Scan for the cell matching the given text and deliver its (x, y) coordinate at center. 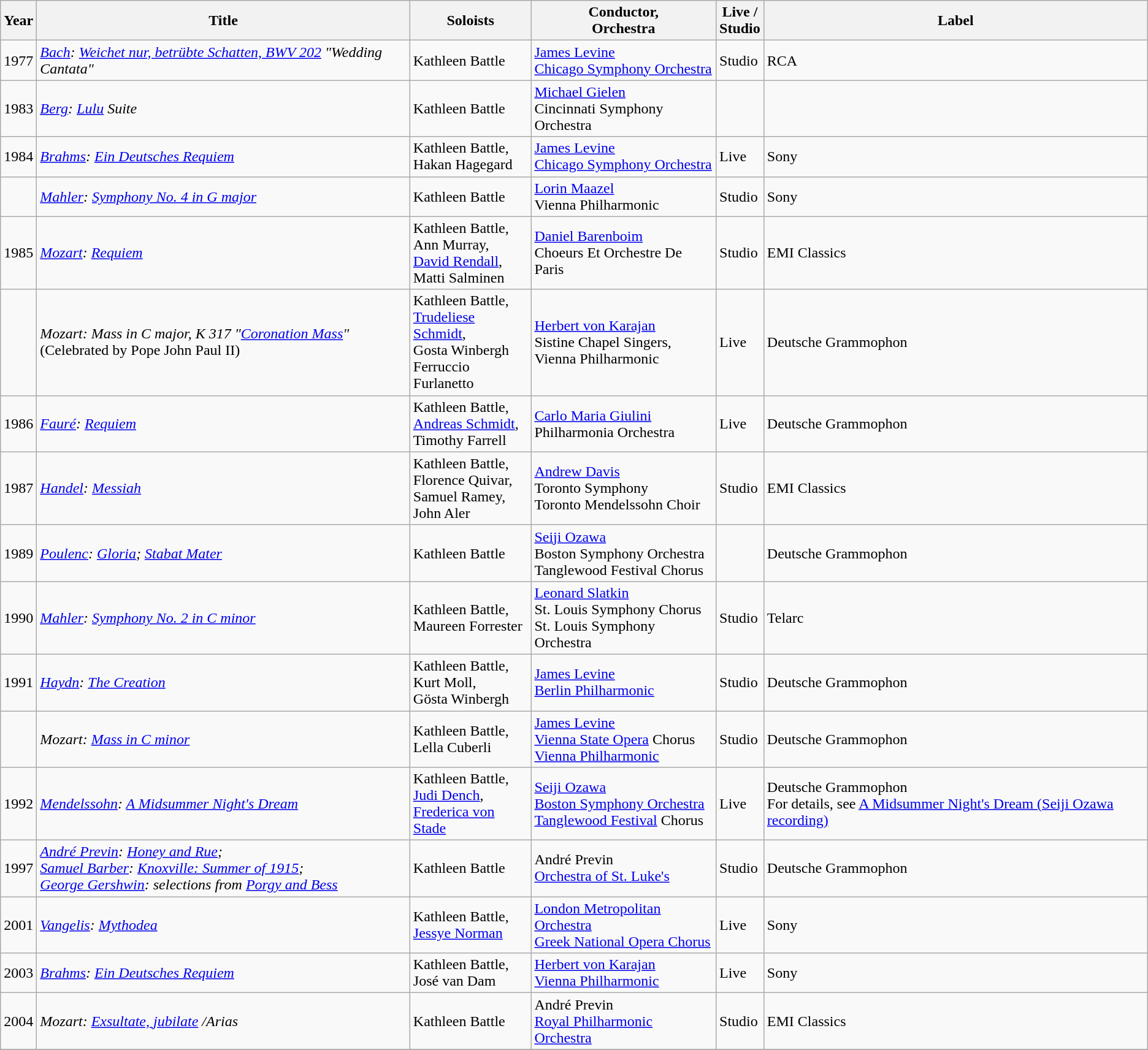
Mozart: Exsultate, jubilate /Arias (223, 1021)
1977 (18, 60)
Year (18, 21)
Mozart: Mass in C major, K 317 "Coronation Mass"(Celebrated by Pope John Paul II) (223, 342)
Haydn: The Creation (223, 682)
Herbert von KarajanSistine Chapel Singers,Vienna Philharmonic (624, 342)
Carlo Maria GiuliniPhilharmonia Orchestra (624, 424)
Leonard SlatkinSt. Louis Symphony ChorusSt. Louis Symphony Orchestra (624, 618)
Handel: Messiah (223, 488)
Lorin MaazelVienna Philharmonic (624, 196)
Kathleen Battle,Maureen Forrester (470, 618)
2003 (18, 973)
Kathleen Battle,Hakan Hagegard (470, 157)
Berg: Lulu Suite (223, 108)
Kathleen Battle,Jessye Norman (470, 925)
Kathleen Battle,Ann Murray,David Rendall,Matti Salminen (470, 253)
London Metropolitan OrchestraGreek National Opera Chorus (624, 925)
1991 (18, 682)
Telarc (955, 618)
Kathleen Battle,Judi Dench,Frederica von Stade (470, 804)
Mozart: Mass in C minor (223, 739)
Kathleen Battle,José van Dam (470, 973)
Mozart: Requiem (223, 253)
James LevineVienna State Opera ChorusVienna Philharmonic (624, 739)
Michael GielenCincinnati Symphony Orchestra (624, 108)
Live /Studio (740, 21)
Herbert von KarajanVienna Philharmonic (624, 973)
James LevineBerlin Philharmonic (624, 682)
Fauré: Requiem (223, 424)
1987 (18, 488)
Poulenc: Gloria; Stabat Mater (223, 553)
Bach: Weichet nur, betrübte Schatten, BWV 202 "Wedding Cantata" (223, 60)
1984 (18, 157)
2001 (18, 925)
Andrew DavisToronto SymphonyToronto Mendelssohn Choir (624, 488)
Daniel BarenboimChoeurs Et Orchestre De Paris (624, 253)
Deutsche GrammophonFor details, see A Midsummer Night's Dream (Seiji Ozawa recording) (955, 804)
Mahler: Symphony No. 4 in G major (223, 196)
Conductor,Orchestra (624, 21)
Vangelis: Mythodea (223, 925)
Soloists (470, 21)
1985 (18, 253)
2004 (18, 1021)
Kathleen Battle,Florence Quivar,Samuel Ramey,John Aler (470, 488)
Kathleen Battle,Lella Cuberli (470, 739)
André PrevinRoyal Philharmonic Orchestra (624, 1021)
1989 (18, 553)
1983 (18, 108)
Title (223, 21)
1990 (18, 618)
1986 (18, 424)
1997 (18, 869)
Kathleen Battle,Trudeliese Schmidt,Gosta WinberghFerruccio Furlanetto (470, 342)
RCA (955, 60)
Mahler: Symphony No. 2 in C minor (223, 618)
André PrevinOrchestra of St. Luke's (624, 869)
Label (955, 21)
Mendelssohn: A Midsummer Night's Dream (223, 804)
1992 (18, 804)
Kathleen Battle,Kurt Moll,Gösta Winbergh (470, 682)
Kathleen Battle,Andreas Schmidt,Timothy Farrell (470, 424)
André Previn: Honey and Rue;Samuel Barber: Knoxville: Summer of 1915;George Gershwin: selections from Porgy and Bess (223, 869)
